Return [X, Y] of the center of cell containing provided text 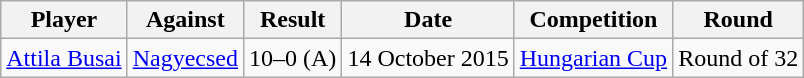
Competition [593, 20]
Hungarian Cup [593, 58]
Player [64, 20]
Round of 32 [738, 58]
Against [185, 20]
14 October 2015 [428, 58]
Round [738, 20]
Date [428, 20]
10–0 (A) [292, 58]
Attila Busai [64, 58]
Nagyecsed [185, 58]
Result [292, 20]
